Determine the (X, Y) coordinate at the center of the cell enclosing the given text.  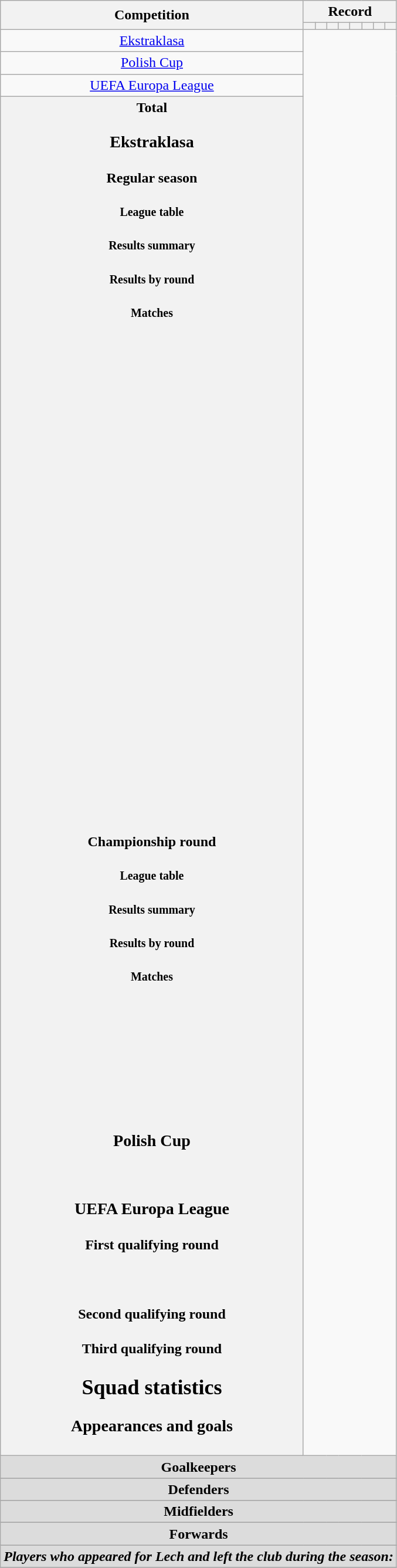
Competition (152, 15)
Players who appeared for Lech and left the club during the season: (199, 1556)
Forwards (199, 1534)
Midfielders (199, 1512)
Ekstraklasa (152, 40)
Defenders (199, 1489)
Polish Cup (152, 63)
UEFA Europa League (152, 85)
Goalkeepers (199, 1467)
Record (350, 12)
